Detect which cell encompasses the target text, then output its (X, Y) center coordinate. 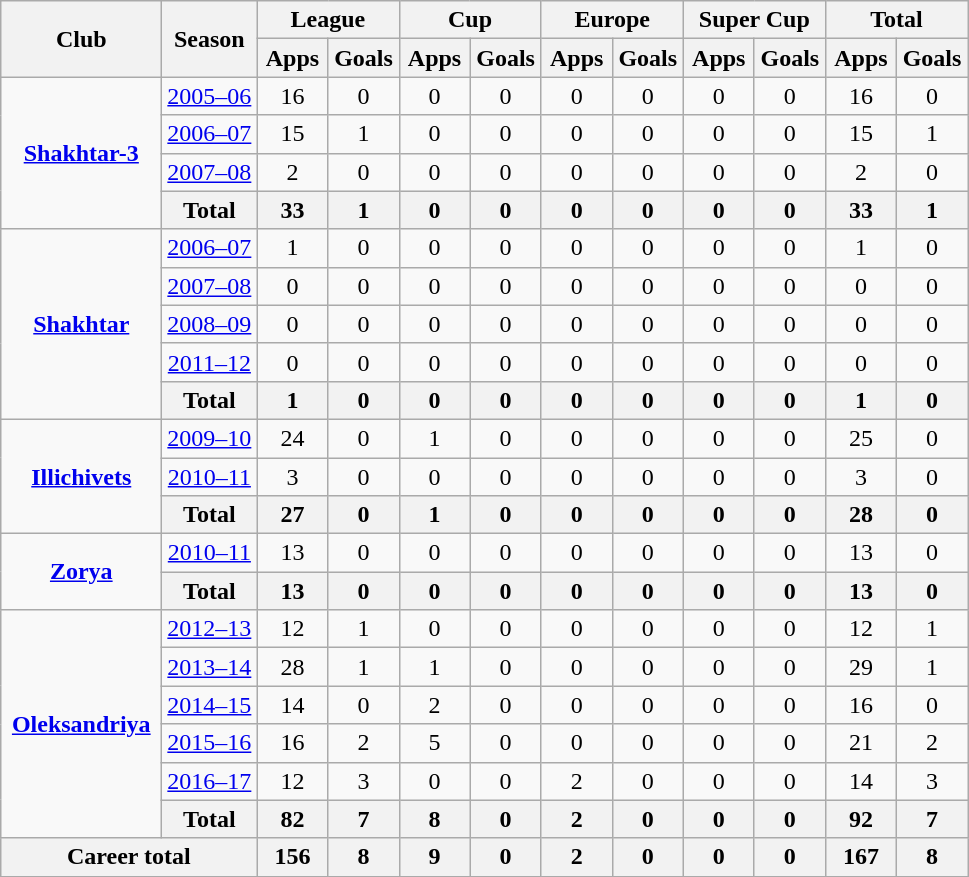
29 (860, 667)
2008–09 (210, 324)
Cup (470, 20)
92 (860, 819)
Shakhtar (82, 324)
2014–15 (210, 705)
27 (292, 515)
167 (860, 857)
Oleksandriya (82, 724)
Club (82, 39)
24 (292, 438)
2011–12 (210, 362)
2016–17 (210, 781)
2009–10 (210, 438)
Zorya (82, 572)
2015–16 (210, 743)
156 (292, 857)
2013–14 (210, 667)
League (328, 20)
Super Cup (754, 20)
82 (292, 819)
Shakhtar-3 (82, 153)
Europe (612, 20)
Career total (129, 857)
5 (434, 743)
Illichivets (82, 476)
25 (860, 438)
Season (210, 39)
2005–06 (210, 96)
2012–13 (210, 629)
21 (860, 743)
9 (434, 857)
